Detect which cell encompasses the target text, then output its [x, y] center coordinate. 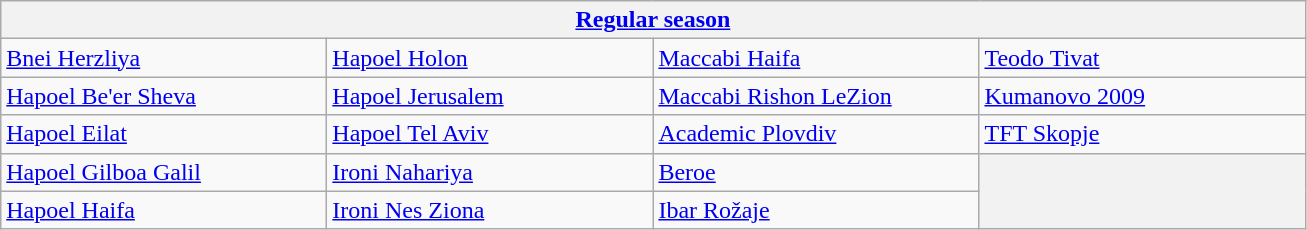
Ironi Nes Ziona [490, 210]
Hapoel Tel Aviv [490, 134]
Academic Plovdiv [816, 134]
Hapoel Eilat [164, 134]
Hapoel Be'er Sheva [164, 96]
Bnei Herzliya [164, 58]
Beroe [816, 172]
Hapoel Jerusalem [490, 96]
Kumanovo 2009 [1142, 96]
Hapoel Gilboa Galil [164, 172]
TFT Skopje [1142, 134]
Ibar Rožaje [816, 210]
Teodo Tivat [1142, 58]
Regular season [653, 20]
Ironi Nahariya [490, 172]
Maccabi Haifa [816, 58]
Hapoel Holon [490, 58]
Hapoel Haifa [164, 210]
Maccabi Rishon LeZion [816, 96]
